Search for the cell housing the specified text and yield its (X, Y) center coordinate. 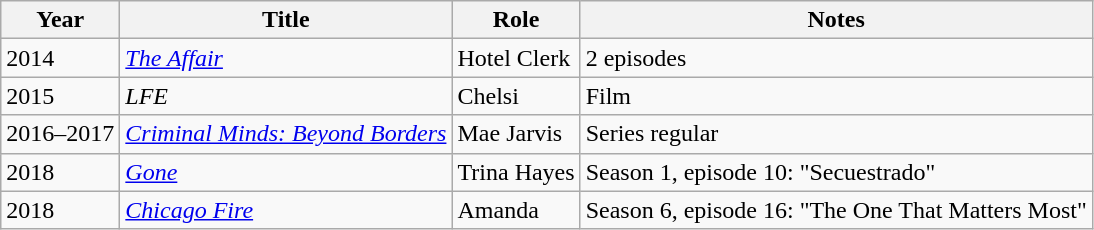
2015 (60, 96)
Title (286, 20)
Film (836, 96)
Gone (286, 172)
LFE (286, 96)
Season 1, episode 10: "Secuestrado" (836, 172)
Year (60, 20)
Notes (836, 20)
2 episodes (836, 58)
The Affair (286, 58)
Chelsi (516, 96)
Amanda (516, 210)
Role (516, 20)
Mae Jarvis (516, 134)
2014 (60, 58)
Trina Hayes (516, 172)
Season 6, episode 16: "The One That Matters Most" (836, 210)
2016–2017 (60, 134)
Series regular (836, 134)
Chicago Fire (286, 210)
Criminal Minds: Beyond Borders (286, 134)
Hotel Clerk (516, 58)
